Capture the cell that displays the provided text and extract its (X, Y) central coordinate. 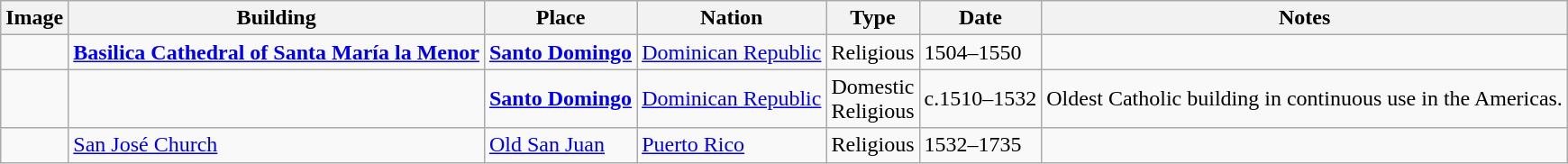
Building (277, 18)
Basilica Cathedral of Santa María la Menor (277, 52)
c.1510–1532 (980, 99)
Notes (1305, 18)
Image (34, 18)
1504–1550 (980, 52)
Type (872, 18)
DomesticReligious (872, 99)
Date (980, 18)
Nation (732, 18)
Oldest Catholic building in continuous use in the Americas. (1305, 99)
Place (561, 18)
Old San Juan (561, 145)
1532–1735 (980, 145)
San José Church (277, 145)
Puerto Rico (732, 145)
